Find where the given text appears and provide that cell's center as [x, y] coordinate. 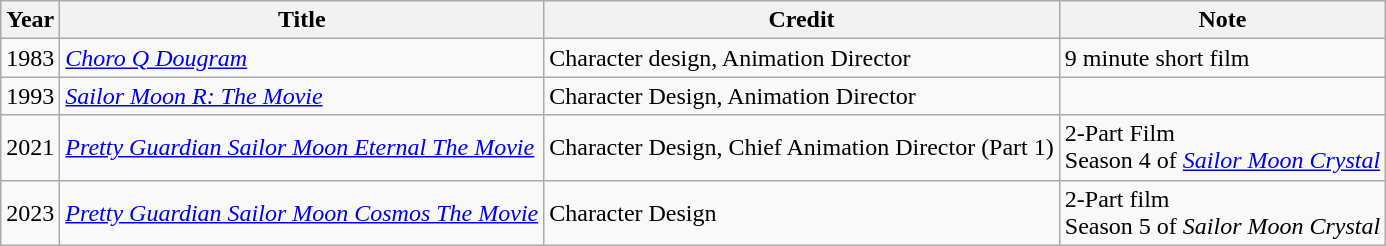
Choro Q Dougram [302, 58]
1993 [30, 96]
Title [302, 20]
Character Design, Animation Director [802, 96]
Character Design, Chief Animation Director (Part 1) [802, 148]
Character Design [802, 212]
Note [1222, 20]
2-Part filmSeason 5 of Sailor Moon Crystal [1222, 212]
2-Part FilmSeason 4 of Sailor Moon Crystal [1222, 148]
9 minute short film [1222, 58]
Character design, Animation Director [802, 58]
Year [30, 20]
2021 [30, 148]
Credit [802, 20]
Sailor Moon R: The Movie [302, 96]
Pretty Guardian Sailor Moon Cosmos The Movie [302, 212]
Pretty Guardian Sailor Moon Eternal The Movie [302, 148]
2023 [30, 212]
1983 [30, 58]
